Scan for the cell matching the given text and deliver its (X, Y) coordinate at center. 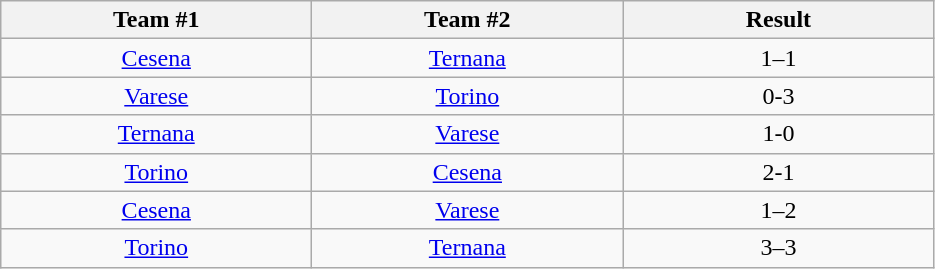
3–3 (778, 248)
Team #2 (468, 20)
1–1 (778, 58)
0-3 (778, 96)
Result (778, 20)
Team #1 (156, 20)
2-1 (778, 172)
1–2 (778, 210)
1-0 (778, 134)
